From the cell containing the given text, extract its center point as (x, y) coordinate. 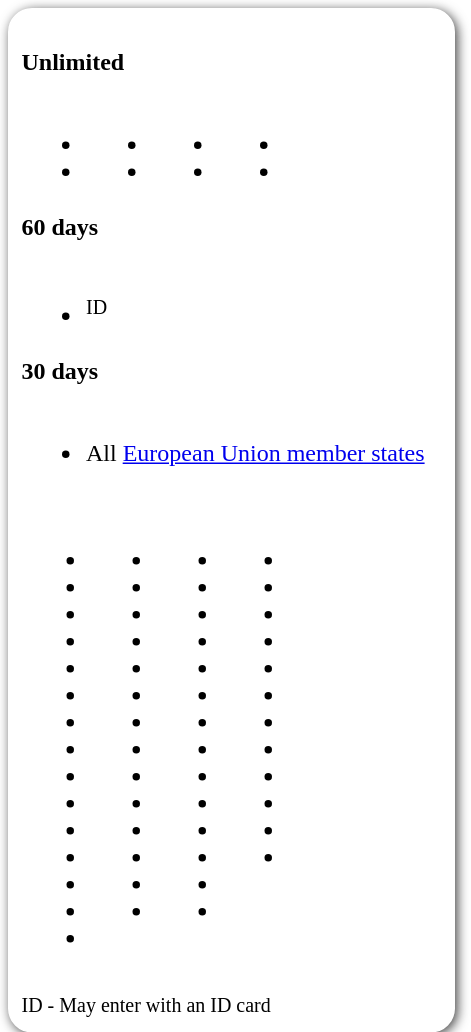
All European Union member states (225, 685)
ID (66, 300)
Unlimited 60 days ID 30 days All European Union member states ID - May enter with an ID card (228, 520)
